Identify which cell holds the provided text, then report its [X, Y] central coordinate. 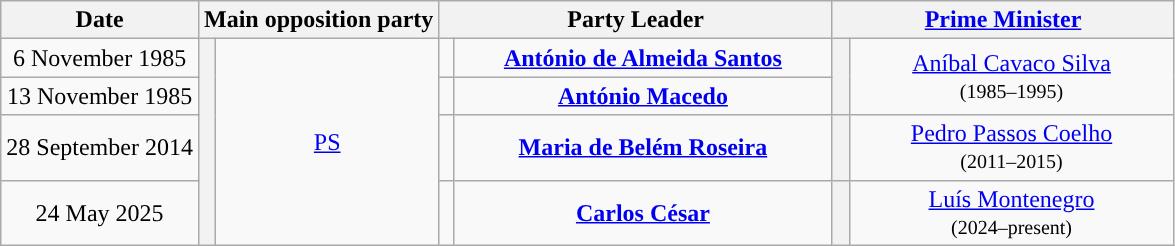
13 November 1985 [100, 96]
6 November 1985 [100, 58]
António Macedo [642, 96]
Aníbal Cavaco Silva(1985–1995) [1012, 77]
Maria de Belém Roseira [642, 148]
28 September 2014 [100, 148]
24 May 2025 [100, 212]
Luís Montenegro(2024–present) [1012, 212]
PS [328, 142]
Carlos César [642, 212]
Party Leader [636, 20]
Prime Minister [1002, 20]
Main opposition party [318, 20]
Date [100, 20]
António de Almeida Santos [642, 58]
Pedro Passos Coelho(2011–2015) [1012, 148]
